Capture the cell that displays the provided text and extract its [x, y] central coordinate. 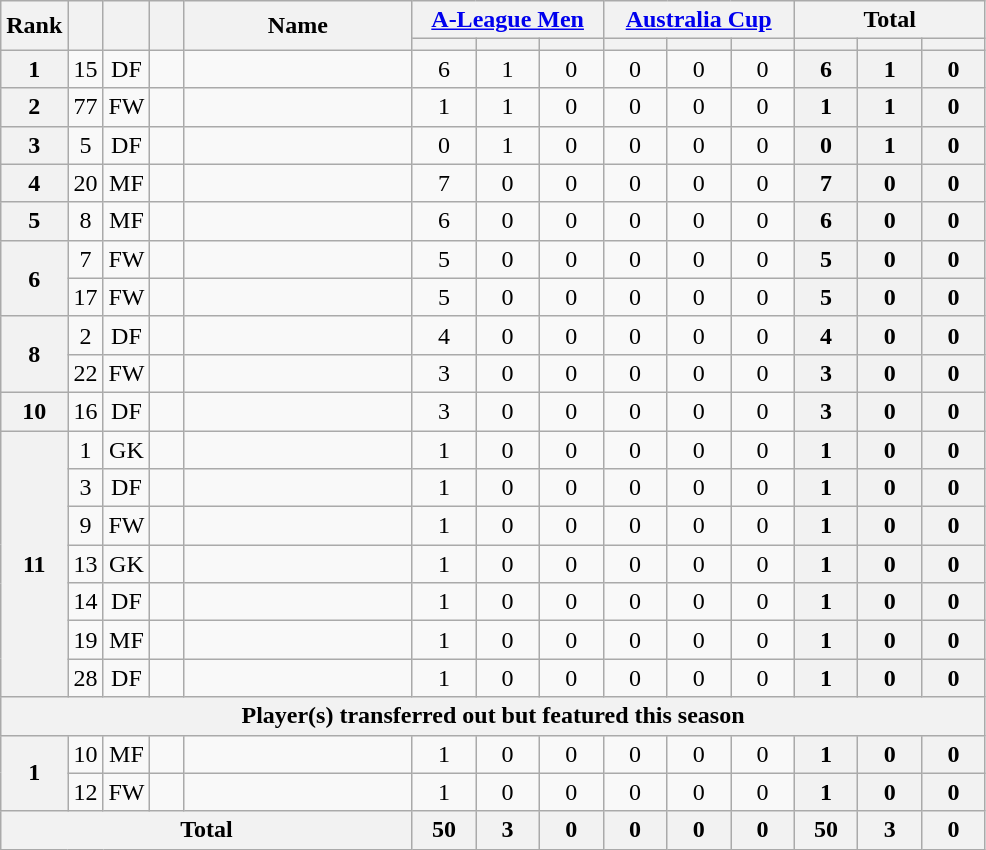
12 [86, 792]
9 [86, 526]
Australia Cup [698, 20]
17 [86, 297]
Name [298, 26]
13 [86, 564]
A-League Men [508, 20]
22 [86, 373]
11 [34, 563]
19 [86, 640]
14 [86, 602]
Player(s) transferred out but featured this season [494, 716]
16 [86, 411]
28 [86, 678]
15 [86, 69]
77 [86, 107]
20 [86, 183]
Rank [34, 26]
